Return the [x, y] coordinate for the center point of the cell that contains the specified text.  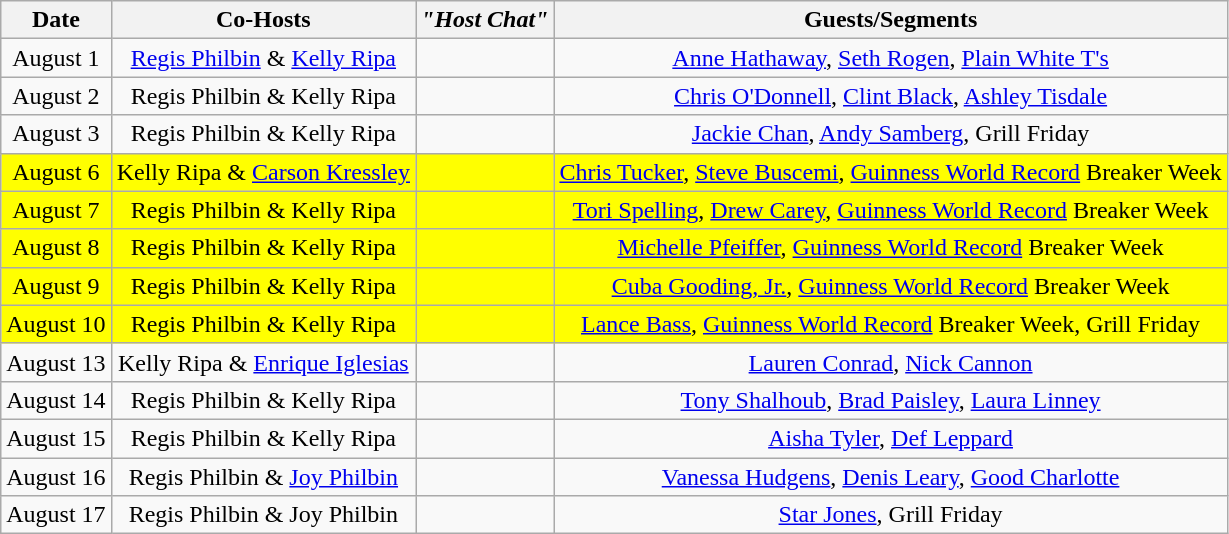
Kelly Ripa & Carson Kressley [263, 172]
Date [56, 20]
Lance Bass, Guinness World Record Breaker Week, Grill Friday [890, 324]
Cuba Gooding, Jr., Guinness World Record Breaker Week [890, 286]
August 16 [56, 477]
August 13 [56, 362]
Co-Hosts [263, 20]
Tony Shalhoub, Brad Paisley, Laura Linney [890, 400]
Vanessa Hudgens, Denis Leary, Good Charlotte [890, 477]
August 15 [56, 438]
August 6 [56, 172]
August 10 [56, 324]
"Host Chat" [485, 20]
Kelly Ripa & Enrique Iglesias [263, 362]
Chris Tucker, Steve Buscemi, Guinness World Record Breaker Week [890, 172]
Anne Hathaway, Seth Rogen, Plain White T's [890, 58]
Jackie Chan, Andy Samberg, Grill Friday [890, 134]
Tori Spelling, Drew Carey, Guinness World Record Breaker Week [890, 210]
Chris O'Donnell, Clint Black, Ashley Tisdale [890, 96]
August 9 [56, 286]
August 2 [56, 96]
Lauren Conrad, Nick Cannon [890, 362]
August 7 [56, 210]
Aisha Tyler, Def Leppard [890, 438]
August 8 [56, 248]
August 3 [56, 134]
Guests/Segments [890, 20]
Star Jones, Grill Friday [890, 515]
Michelle Pfeiffer, Guinness World Record Breaker Week [890, 248]
August 17 [56, 515]
August 14 [56, 400]
August 1 [56, 58]
